Return [X, Y] of the center of cell containing provided text 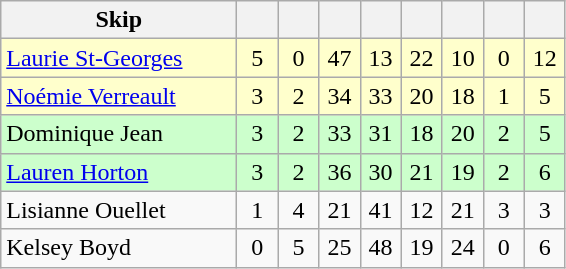
10 [462, 58]
Kelsey Boyd [119, 248]
41 [380, 210]
24 [462, 248]
Lauren Horton [119, 172]
25 [340, 248]
47 [340, 58]
Dominique Jean [119, 134]
36 [340, 172]
34 [340, 96]
4 [298, 210]
13 [380, 58]
48 [380, 248]
22 [422, 58]
31 [380, 134]
Lisianne Ouellet [119, 210]
Laurie St-Georges [119, 58]
Skip [119, 20]
30 [380, 172]
Noémie Verreault [119, 96]
